Search for the cell housing the specified text and yield its (X, Y) center coordinate. 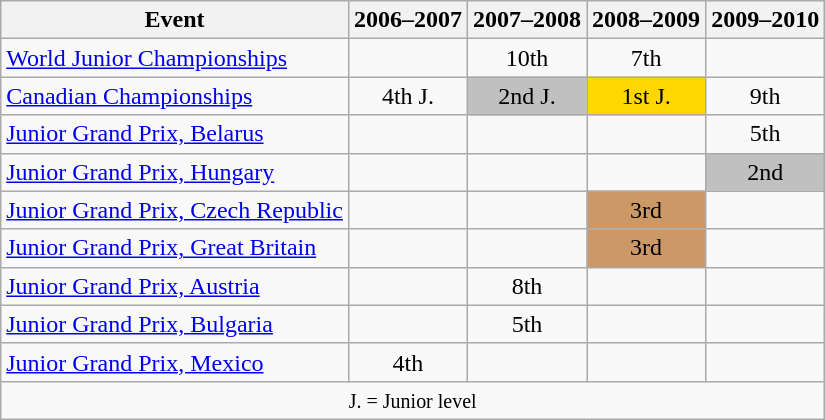
Event (175, 20)
World Junior Championships (175, 58)
2nd J. (526, 96)
9th (766, 96)
Junior Grand Prix, Bulgaria (175, 324)
8th (526, 286)
Canadian Championships (175, 96)
Junior Grand Prix, Hungary (175, 172)
10th (526, 58)
Junior Grand Prix, Great Britain (175, 248)
Junior Grand Prix, Mexico (175, 362)
Junior Grand Prix, Czech Republic (175, 210)
Junior Grand Prix, Austria (175, 286)
4th J. (408, 96)
2009–2010 (766, 20)
2008–2009 (646, 20)
1st J. (646, 96)
2007–2008 (526, 20)
Junior Grand Prix, Belarus (175, 134)
4th (408, 362)
2nd (766, 172)
2006–2007 (408, 20)
J. = Junior level (413, 400)
7th (646, 58)
